Determine the (X, Y) coordinate at the center of the cell enclosing the given text.  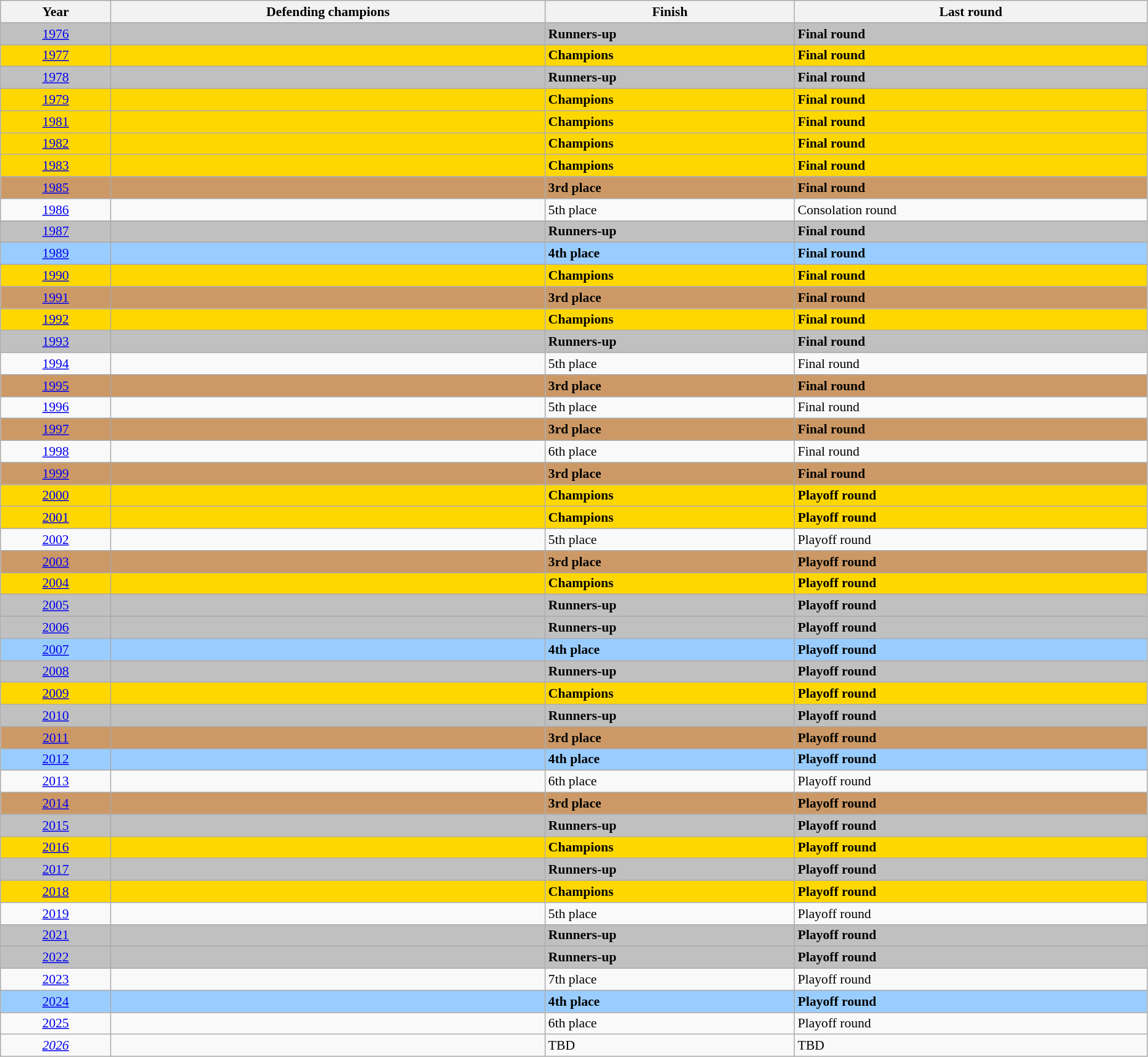
1995 (56, 386)
2026 (56, 1046)
1993 (56, 342)
1999 (56, 474)
2011 (56, 738)
2014 (56, 804)
1979 (56, 100)
1989 (56, 254)
2002 (56, 540)
2007 (56, 650)
2009 (56, 694)
1990 (56, 276)
1977 (56, 56)
2008 (56, 672)
2023 (56, 980)
1987 (56, 232)
Defending champions (327, 12)
7th place (670, 980)
1976 (56, 34)
2022 (56, 958)
2012 (56, 759)
2016 (56, 848)
1998 (56, 452)
2021 (56, 935)
1991 (56, 298)
1997 (56, 430)
2000 (56, 496)
1982 (56, 144)
2025 (56, 1024)
2005 (56, 606)
1978 (56, 78)
2010 (56, 716)
1986 (56, 210)
1983 (56, 166)
2001 (56, 518)
Last round (971, 12)
2004 (56, 583)
2006 (56, 628)
1981 (56, 122)
2019 (56, 914)
1996 (56, 407)
2015 (56, 825)
Year (56, 12)
1994 (56, 364)
1985 (56, 188)
2003 (56, 562)
2017 (56, 870)
Finish (670, 12)
2018 (56, 892)
2013 (56, 782)
1992 (56, 320)
Consolation round (971, 210)
2024 (56, 1001)
